Scan for the cell matching the given text and deliver its [x, y] coordinate at center. 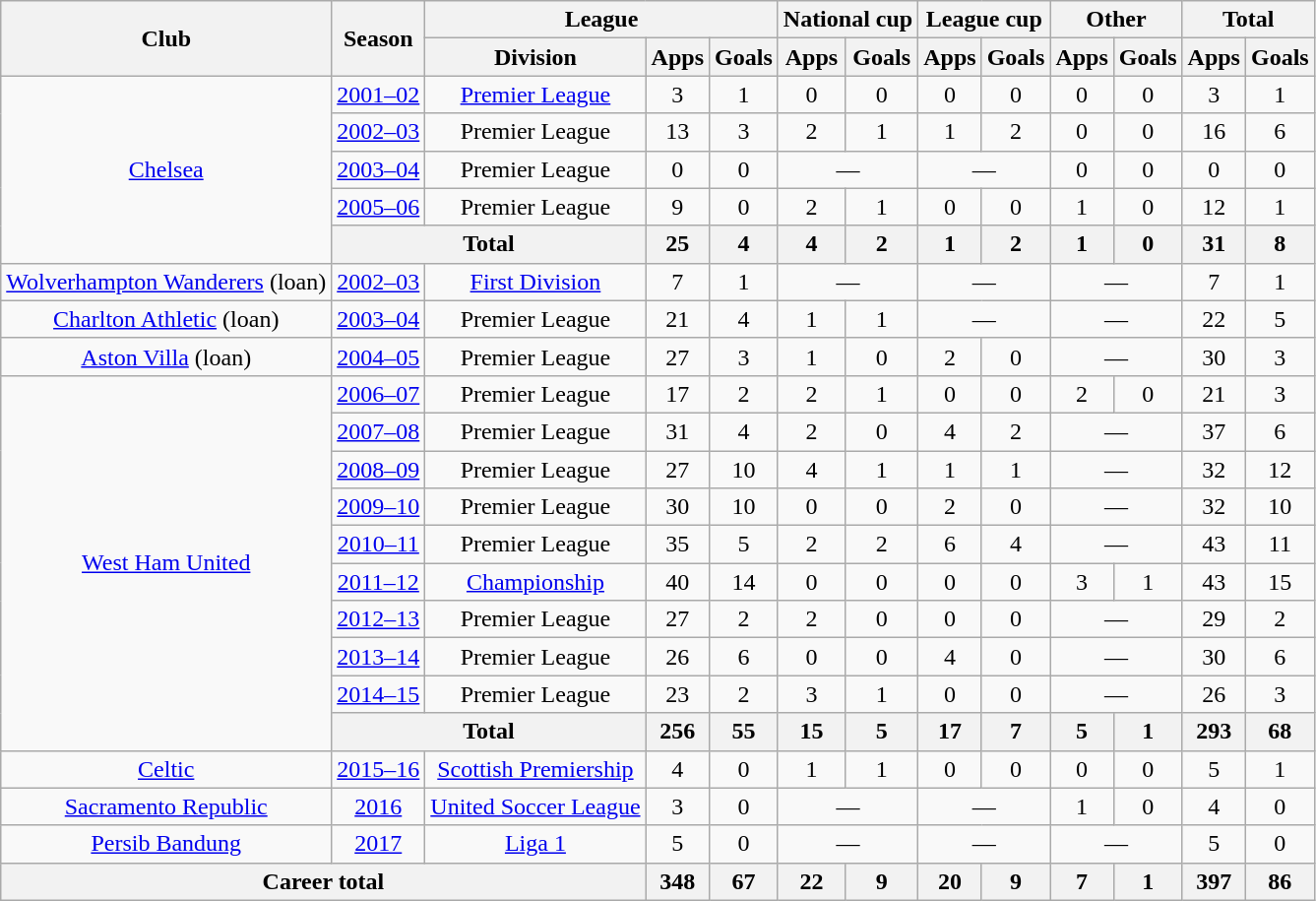
2015–16 [378, 769]
2011–12 [378, 582]
Chelsea [166, 169]
2004–05 [378, 356]
League [601, 20]
37 [1214, 431]
2010–11 [378, 545]
11 [1280, 545]
16 [1214, 132]
55 [744, 732]
8 [1280, 244]
348 [677, 881]
Division [535, 57]
League cup [984, 20]
Wolverhampton Wanderers (loan) [166, 282]
2006–07 [378, 394]
20 [950, 881]
35 [677, 545]
68 [1280, 732]
2017 [378, 844]
2013–14 [378, 657]
2009–10 [378, 507]
25 [677, 244]
First Division [535, 282]
23 [677, 694]
National cup [847, 20]
14 [744, 582]
Aston Villa (loan) [166, 356]
2014–15 [378, 694]
397 [1214, 881]
Celtic [166, 769]
Club [166, 38]
2005–06 [378, 207]
West Ham United [166, 563]
67 [744, 881]
2001–02 [378, 95]
Charlton Athletic (loan) [166, 319]
2008–09 [378, 470]
Scottish Premiership [535, 769]
Season [378, 38]
Liga 1 [535, 844]
13 [677, 132]
40 [677, 582]
United Soccer League [535, 806]
2012–13 [378, 619]
Persib Bandung [166, 844]
Sacramento Republic [166, 806]
Other [1116, 20]
256 [677, 732]
293 [1214, 732]
2016 [378, 806]
Championship [535, 582]
Career total [323, 881]
2007–08 [378, 431]
29 [1214, 619]
86 [1280, 881]
